Return (x, y) of the center of cell containing provided text 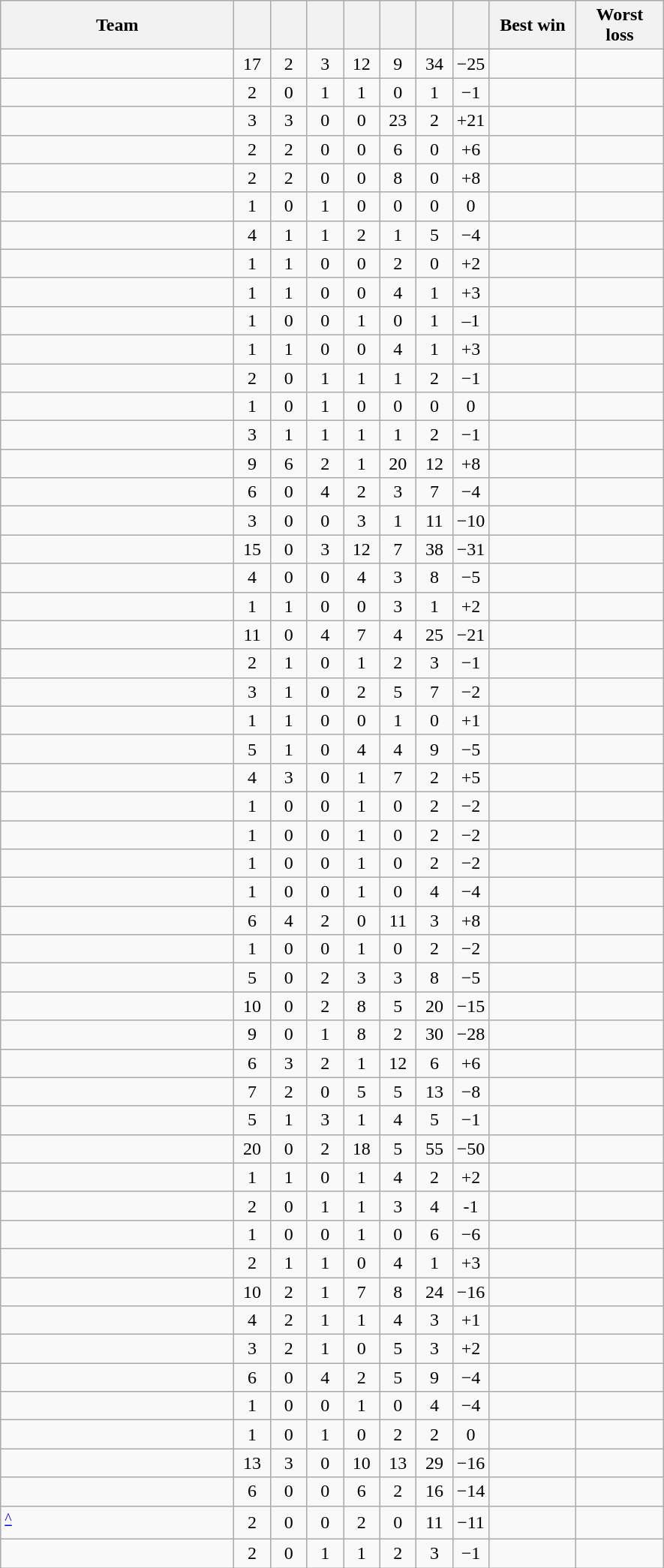
−8 (471, 1092)
38 (435, 549)
+5 (471, 777)
−28 (471, 1035)
−50 (471, 1149)
^ (117, 1523)
Team (117, 26)
18 (362, 1149)
30 (435, 1035)
34 (435, 64)
17 (252, 64)
−15 (471, 1006)
–1 (471, 320)
29 (435, 1463)
−21 (471, 635)
24 (435, 1291)
25 (435, 635)
+21 (471, 121)
−14 (471, 1491)
−25 (471, 64)
−11 (471, 1523)
−31 (471, 549)
−6 (471, 1234)
55 (435, 1149)
15 (252, 549)
Worst loss (620, 26)
23 (398, 121)
-1 (471, 1206)
Best win (533, 26)
−10 (471, 521)
16 (435, 1491)
